Extract the [X, Y] coordinate from the center of the cell holding the provided text.  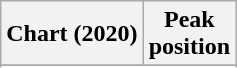
Chart (2020) [72, 34]
Peakposition [189, 34]
